Provide the [x, y] coordinate of the cell's center where the given text is located.  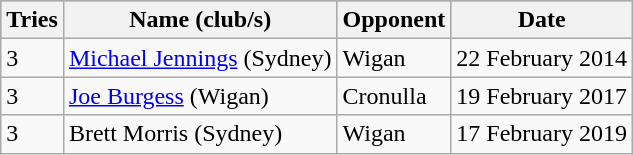
Michael Jennings (Sydney) [200, 58]
Date [542, 20]
Brett Morris (Sydney) [200, 134]
Opponent [394, 20]
17 February 2019 [542, 134]
Joe Burgess (Wigan) [200, 96]
Tries [32, 20]
Name (club/s) [200, 20]
Cronulla [394, 96]
19 February 2017 [542, 96]
22 February 2014 [542, 58]
